From the cell containing the given text, extract its center point as [x, y] coordinate. 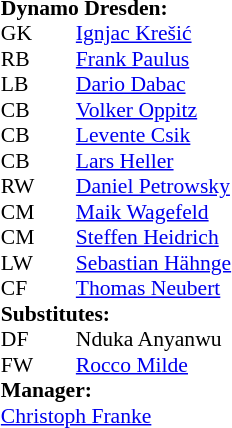
RW [20, 187]
Levente Csik [154, 135]
Steffen Heidrich [154, 237]
Frank Paulus [154, 59]
Manager: [116, 391]
Ignjac Krešić [154, 33]
Rocco Milde [154, 365]
RB [20, 59]
Volker Oppitz [154, 110]
GK [20, 33]
Maik Wagefeld [154, 212]
Substitutes: [116, 314]
Sebastian Hähnge [154, 263]
Daniel Petrowsky [154, 187]
FW [20, 365]
Dario Dabac [154, 85]
Thomas Neubert [154, 289]
DF [20, 339]
LB [20, 85]
Lars Heller [154, 161]
LW [20, 263]
Nduka Anyanwu [154, 339]
CF [20, 289]
